Identify which cell holds the provided text, then report its (X, Y) central coordinate. 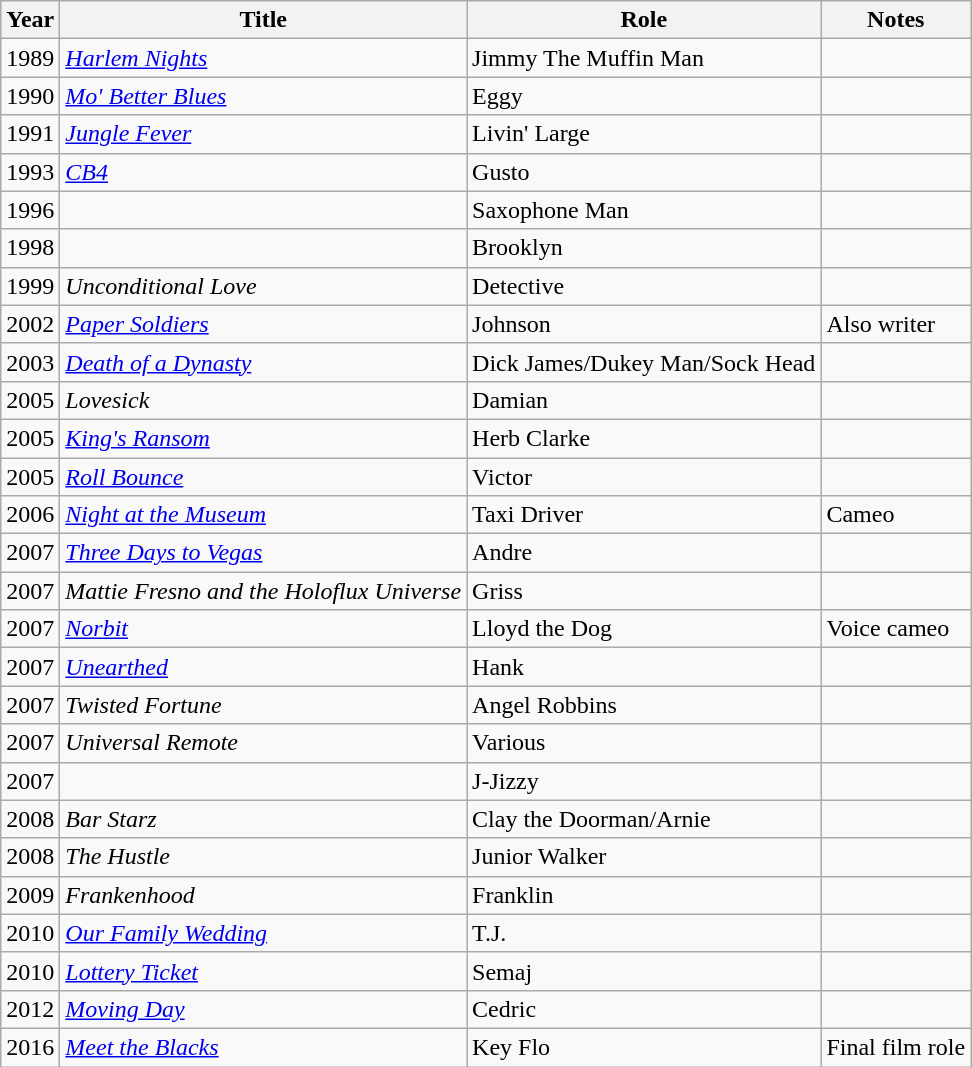
Junior Walker (644, 857)
Twisted Fortune (264, 705)
Cameo (896, 515)
Clay the Doorman/Arnie (644, 819)
Johnson (644, 324)
Mo' Better Blues (264, 96)
Brooklyn (644, 248)
Andre (644, 553)
The Hustle (264, 857)
Saxophone Man (644, 210)
T.J. (644, 933)
1993 (30, 172)
Lloyd the Dog (644, 629)
Unearthed (264, 667)
1989 (30, 58)
Our Family Wedding (264, 933)
Notes (896, 20)
2006 (30, 515)
Voice cameo (896, 629)
Harlem Nights (264, 58)
Damian (644, 400)
Unconditional Love (264, 286)
Semaj (644, 971)
Eggy (644, 96)
1996 (30, 210)
Universal Remote (264, 743)
King's Ransom (264, 438)
Mattie Fresno and the Holoflux Universe (264, 591)
2009 (30, 895)
Gusto (644, 172)
Bar Starz (264, 819)
2003 (30, 362)
1991 (30, 134)
Year (30, 20)
Taxi Driver (644, 515)
Livin' Large (644, 134)
Lovesick (264, 400)
Franklin (644, 895)
Griss (644, 591)
Title (264, 20)
Cedric (644, 1009)
Roll Bounce (264, 477)
J-Jizzy (644, 781)
1999 (30, 286)
Moving Day (264, 1009)
Norbit (264, 629)
Jungle Fever (264, 134)
Frankenhood (264, 895)
Angel Robbins (644, 705)
Victor (644, 477)
Jimmy The Muffin Man (644, 58)
Detective (644, 286)
Dick James/Dukey Man/Sock Head (644, 362)
Meet the Blacks (264, 1047)
Herb Clarke (644, 438)
2002 (30, 324)
Lottery Ticket (264, 971)
1990 (30, 96)
Role (644, 20)
Death of a Dynasty (264, 362)
Hank (644, 667)
Also writer (896, 324)
1998 (30, 248)
Paper Soldiers (264, 324)
Final film role (896, 1047)
CB4 (264, 172)
2016 (30, 1047)
Night at the Museum (264, 515)
Various (644, 743)
Three Days to Vegas (264, 553)
2012 (30, 1009)
Key Flo (644, 1047)
